Output the (X, Y) coordinate of the center of the cell containing the given text.  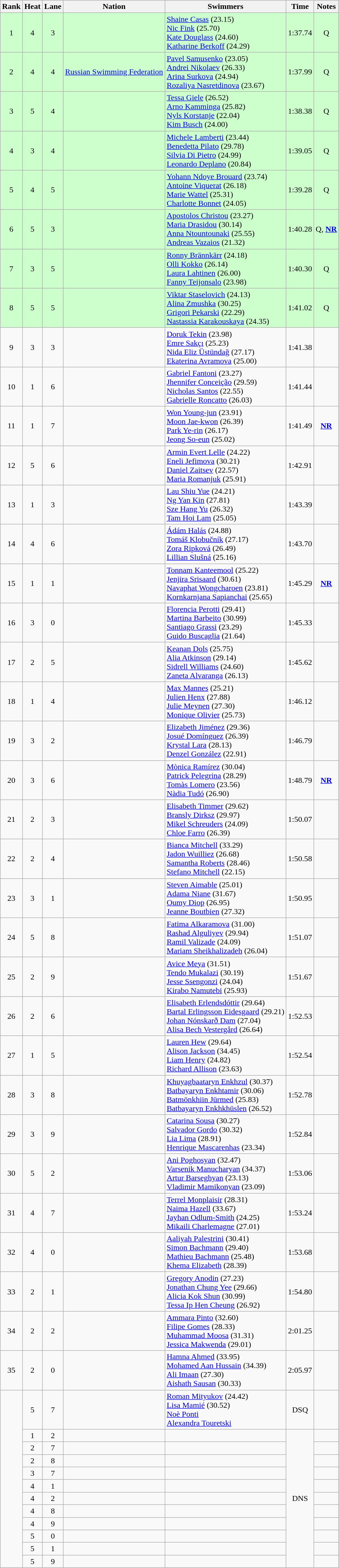
Swimmers (226, 7)
12 (11, 465)
1:41.49 (300, 426)
27 (11, 1055)
33 (11, 1291)
Lane (53, 7)
Notes (326, 7)
1:39.05 (300, 151)
15 (11, 584)
1:41.44 (300, 387)
1:43.70 (300, 544)
1:45.33 (300, 623)
Yohann Ndoye Brouard (23.74)Antoine Viquerat (26.18)Marie Wattel (25.31)Charlotte Bonnet (24.05) (226, 190)
Roman Mityukov (24.42)Lisa Mamié (30.52)Noè PontiAlexandra Touretski (226, 1410)
21 (11, 820)
17 (11, 662)
DSQ (300, 1410)
Heat (32, 7)
Khuyagbaataryn Enkhzul (30.37)Batbayaryn Enkhtamir (30.06)Batmönkhiin Jürmed (25.83)Batbayaryn Enkhkhüslen (26.52) (226, 1095)
1:45.62 (300, 662)
Russian Swimming Federation (114, 72)
Q, NR (326, 229)
16 (11, 623)
Doruk Tekin (23.98)Emre Sakçı (25.23)Nida Eliz Üstündağ (27.17)Ekaterina Avramova (25.00) (226, 347)
34 (11, 1331)
1:42.91 (300, 465)
1:37.74 (300, 32)
1:46.79 (300, 741)
1:39.28 (300, 190)
Elizabeth Jiménez (29.36)Josué Domínguez (26.39)Krystal Lara (28.13)Denzel González (22.91) (226, 741)
1:41.38 (300, 347)
1:46.12 (300, 701)
18 (11, 701)
Hamna Ahmed (33.95)Mohamed Aan Hussain (34.39)Ali Imaan (27.30)Aishath Sausan (30.33) (226, 1370)
Florencia Perotti (29.41)Martina Barbeito (30.99)Santiago Grassi (23.29)Guido Buscaglia (21.64) (226, 623)
1:53.68 (300, 1252)
Ani Poghosyan (32.47)Varsenik Manucharyan (34.37)Artur Barseghyan (23.13)Vladimir Mamikonyan (23.09) (226, 1174)
14 (11, 544)
Ronny Brännkärr (24.18)Olli Kokko (26.14)Laura Lahtinen (26.00)Fanny Teijonsalo (23.98) (226, 268)
Time (300, 7)
1:51.67 (300, 977)
1:40.30 (300, 268)
Nation (114, 7)
1:45.29 (300, 584)
1:38.38 (300, 111)
31 (11, 1213)
19 (11, 741)
Avice Meya (31.51)Tendo Mukalazi (30.19)Jesse Ssengonzi (24.04)Kirabo Namutebi (25.93) (226, 977)
Lau Shiu Yue (24.21)Ng Yan Kin (27.81)Sze Hang Yu (26.32)Tam Hoi Lam (25.05) (226, 505)
Terrel Monplaisir (28.31)Naima Hazell (33.67)Jayhan Odlum-Smith (24.25)Mikaili Charlemagne (27.01) (226, 1213)
23 (11, 898)
Max Mannes (25.21)Julien Henx (27.88)Julie Meynen (27.30)Monique Olivier (25.73) (226, 701)
25 (11, 977)
2:05.97 (300, 1370)
Mònica Ramírez (30.04)Patrick Pelegrina (28.29)Tomàs Lomero (23.56)Nàdia Tudó (26.90) (226, 780)
Fatima Alkaramova (31.00)Rashad Alguliyev (29.94)Ramil Valizade (24.09)Mariam Sheikhalizadeh (26.04) (226, 937)
28 (11, 1095)
Ammara Pinto (32.60)Filipe Gomes (28.33)Muhammad Moosa (31.31)Jessica Makwenda (29.01) (226, 1331)
Keanan Dols (25.75)Alia Atkinson (29.14)Sidrell Williams (24.60)Zaneta Alvaranga (26.13) (226, 662)
1:50.95 (300, 898)
Lauren Hew (29.64)Alison Jackson (34.45)Liam Henry (24.82)Richard Allison (23.63) (226, 1055)
Armin Evert Lelle (24.22)Eneli Jefimova (30.21)Daniel Zaitsev (22.57)Maria Romanjuk (25.91) (226, 465)
10 (11, 387)
32 (11, 1252)
24 (11, 937)
11 (11, 426)
1:52.53 (300, 1016)
Elisabeth Timmer (29.62)Bransly Dirksz (29.97)Mikel Schreuders (24.09)Chloe Farro (26.39) (226, 820)
1:40.28 (300, 229)
Steven Aimable (25.01)Adama Niane (31.67)Oumy Diop (26.95)Jeanne Boutbien (27.32) (226, 898)
Pavel Samusenko (23.05)Andrei Nikolaev (26.33)Arina Surkova (24.94)Rozaliya Nasretdinova (23.67) (226, 72)
26 (11, 1016)
Won Young-jun (23.91)Moon Jae-kwon (26.39)Park Ye-rin (26.17)Jeong So-eun (25.02) (226, 426)
1:52.54 (300, 1055)
1:53.06 (300, 1174)
Catarina Sousa (30.27)Salvador Gordo (30.32)Lia Lima (28.91)Henrique Mascarenhas (23.34) (226, 1134)
1:52.78 (300, 1095)
1:43.39 (300, 505)
1:37.99 (300, 72)
Rank (11, 7)
1:53.24 (300, 1213)
1:50.07 (300, 820)
Bianca Mitchell (33.29)Jadon Wuilliez (26.68)Samantha Roberts (28.46)Stefano Mitchell (22.15) (226, 859)
Tonnam Kanteemool (25.22)Jenjira Srisaard (30.61)Navaphat Wongcharoen (23.81)Kornkarnjana Sapianchai (25.65) (226, 584)
Michele Lamberti (23.44)Benedetta Pilato (29.78)Silvia Di Pietro (24.99)Leonardo Deplano (20.84) (226, 151)
2:01.25 (300, 1331)
Gregory Anodin (27.23)Jonathan Chung Yee (29.66)Alicia Kok Shun (30.99)Tessa Ip Hen Cheung (26.92) (226, 1291)
1:54.80 (300, 1291)
Viktar Staselovich (24.13)Alina Zmushka (30.25)Grigori Pekarski (22.29)Nastassia Karakouskaya (24.35) (226, 308)
Ádám Halás (24.88)Tomáš Klobučník (27.17)Zora Ripková (26.49)Lillian Slušná (25.16) (226, 544)
Shaine Casas (23.15)Nic Fink (25.70)Kate Douglass (24.60)Katharine Berkoff (24.29) (226, 32)
35 (11, 1370)
1:50.58 (300, 859)
Apostolos Christou (23.27)Maria Drasidou (30.14)Anna Ntountounaki (25.55)Andreas Vazaios (21.32) (226, 229)
Elisabeth Erlendsdóttir (29.64)Bartal Erlingsson Eidesgaard (29.21)Johan Nónskarð Dam (27.04)Alisa Bech Vestergård (26.64) (226, 1016)
29 (11, 1134)
Gabriel Fantoni (23.27)Jhennifer Conceição (29.59)Nicholas Santos (22.55)Gabrielle Roncatto (26.03) (226, 387)
Aaliyah Palestrini (30.41)Simon Bachmann (29.40)Mathieu Bachmann (25.48)Khema Elizabeth (28.39) (226, 1252)
Tessa Giele (26.52)Arno Kamminga (25.82)Nyls Korstanje (22.04)Kim Busch (24.00) (226, 111)
30 (11, 1174)
1:48.79 (300, 780)
22 (11, 859)
1:51.07 (300, 937)
1:41.02 (300, 308)
20 (11, 780)
13 (11, 505)
DNS (300, 1498)
1:52.84 (300, 1134)
